From the cell containing the given text, extract its center point as [x, y] coordinate. 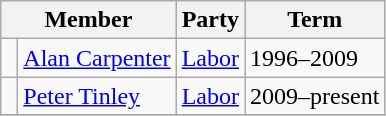
Peter Tinley [97, 96]
Member [88, 20]
Term [315, 20]
2009–present [315, 96]
1996–2009 [315, 58]
Alan Carpenter [97, 58]
Party [210, 20]
